Extract the (x, y) coordinate from the center of the cell holding the provided text.  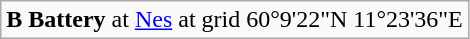
B Battery at Nes at grid 60°9'22"N 11°23'36"E (235, 20)
